Scan for the cell matching the given text and deliver its (x, y) coordinate at center. 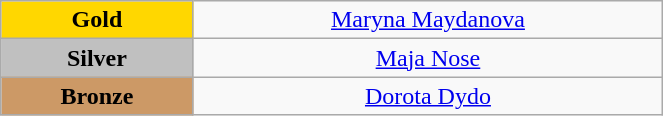
Gold (97, 20)
Dorota Dydo (428, 96)
Maryna Maydanova (428, 20)
Bronze (97, 96)
Maja Nose (428, 58)
Silver (97, 58)
